Return the [x, y] coordinate for the center point of the cell that contains the specified text.  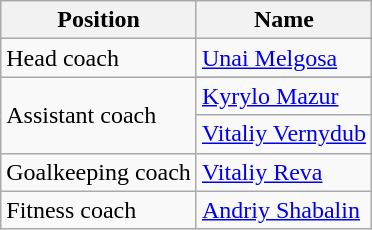
Vitaliy Vernydub [284, 134]
Goalkeeping coach [99, 172]
Vitaliy Reva [284, 172]
Name [284, 20]
Assistant coach [99, 115]
Fitness coach [99, 210]
Position [99, 20]
Head coach [99, 58]
Kyrylo Mazur [284, 96]
Unai Melgosa [284, 58]
Andriy Shabalin [284, 210]
